Extract the (x, y) coordinate from the center of the cell holding the provided text.  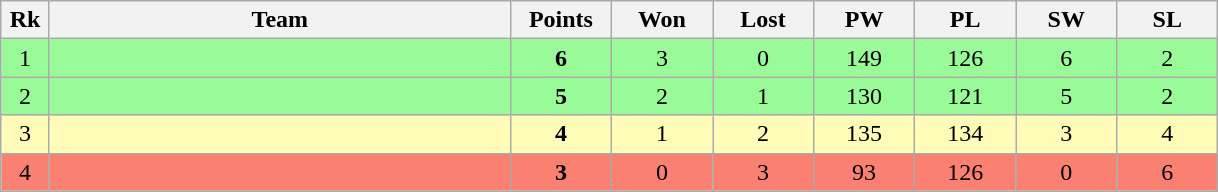
Won (662, 20)
130 (864, 96)
149 (864, 58)
PL (966, 20)
PW (864, 20)
SW (1066, 20)
Points (560, 20)
135 (864, 134)
Rk (26, 20)
134 (966, 134)
Lost (762, 20)
Team (280, 20)
SL (1168, 20)
93 (864, 172)
121 (966, 96)
